Scan for the cell matching the given text and deliver its [X, Y] coordinate at center. 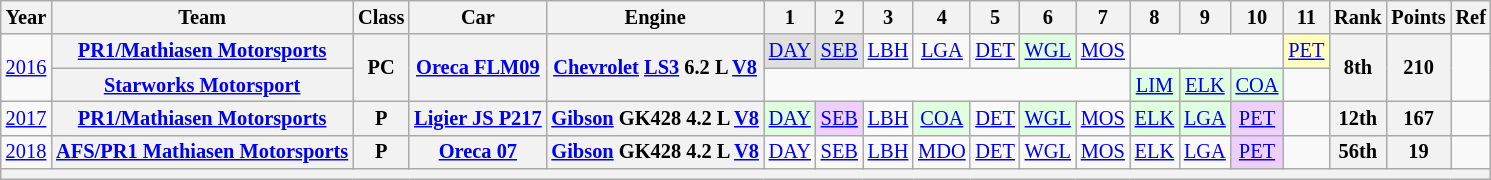
7 [1103, 17]
19 [1419, 152]
Engine [656, 17]
AFS/PR1 Mathiasen Motorsports [202, 152]
8 [1154, 17]
3 [888, 17]
Starworks Motorsport [202, 85]
1 [790, 17]
6 [1048, 17]
12th [1358, 118]
2017 [26, 118]
4 [942, 17]
Rank [1358, 17]
Ligier JS P217 [478, 118]
210 [1419, 68]
LIM [1154, 85]
11 [1306, 17]
Points [1419, 17]
Oreca FLM09 [478, 68]
PC [381, 68]
5 [994, 17]
10 [1258, 17]
2 [840, 17]
167 [1419, 118]
Ref [1471, 17]
Year [26, 17]
8th [1358, 68]
Chevrolet LS3 6.2 L V8 [656, 68]
2016 [26, 68]
2018 [26, 152]
Class [381, 17]
9 [1205, 17]
Car [478, 17]
56th [1358, 152]
MDO [942, 152]
Oreca 07 [478, 152]
Team [202, 17]
